Determine the [X, Y] coordinate at the center of the cell enclosing the given text.  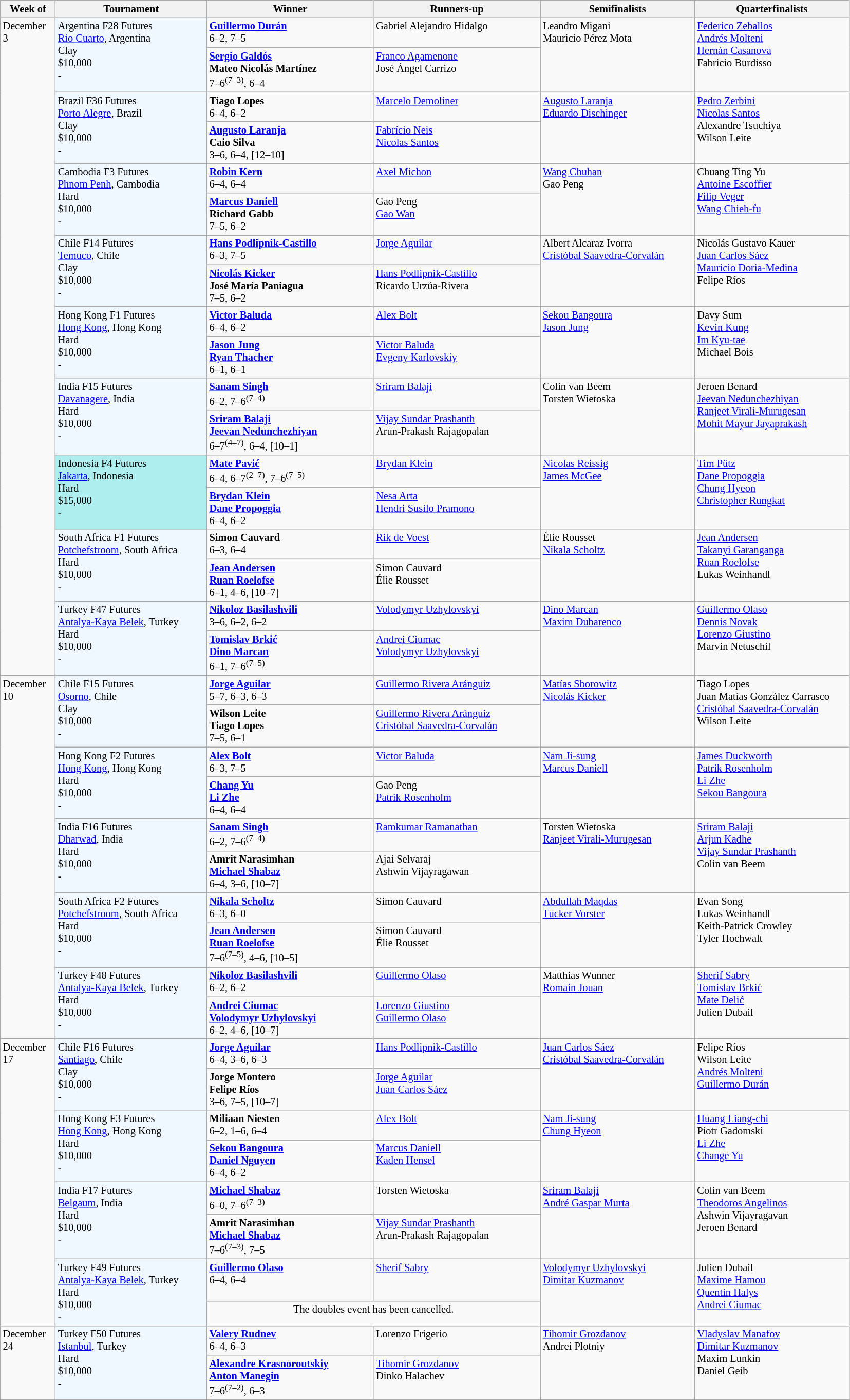
Nikala Scholtz 6–3, 6–0 [291, 908]
Jean Andersen Ruan Roelofse 6–1, 4–6, [10–7] [291, 580]
Lorenzo Giustino Guillermo Olaso [457, 1018]
Tournament [131, 9]
Quarterfinalists [772, 9]
Miliaan Niesten 6–2, 1–6, 6–4 [291, 1125]
Runners-up [457, 9]
Michael Shabaz 6–0, 7–6(7–3) [291, 1198]
December 17 [28, 1182]
Chile F16 FuturesSantiago, Chile Clay $10,000 - [131, 1074]
Victor Baluda Evgeny Karlovskiy [457, 357]
Hans Podlipnik-Castillo [457, 1053]
Alexandre Krasnoroutskiy Anton Manegin 7–6(7–2), 6–3 [291, 1377]
Indonesia F4 FuturesJakarta, Indonesia Hard $15,000 - [131, 492]
Hans Podlipnik-Castillo Ricardo Urzúa-Rivera [457, 286]
Felipe Ríos Wilson Leite Andrés Molteni Guillermo Durán [772, 1074]
Volodymyr Uzhylovskyi Dimitar Kuzmanov [617, 1292]
Semifinalists [617, 9]
Juan Carlos Sáez Cristóbal Saavedra-Corvalán [617, 1074]
Colin van Beem Torsten Wietoska [617, 417]
Federico Zeballos Andrés Molteni Hernán Casanova Fabricio Burdisso [772, 54]
Vladyslav Manafov Dimitar Kuzmanov Maxim Lunkin Daniel Geib [772, 1362]
Simon Cauvard [457, 908]
Guillermo Rivera Aránguiz Cristóbal Saavedra-Corvalán [457, 726]
Andrei Ciumac Volodymyr Uzhylovskyi [457, 652]
Nicolás Gustavo Kauer Juan Carlos Sáez Mauricio Doria-Medina Felipe Ríos [772, 270]
Augusto Laranja Caio Silva 3–6, 6–4, [12–10] [291, 142]
Sriram Balaji Jeevan Nedunchezhiyan 6–7(4–7), 6–4, [10–1] [291, 433]
Lorenzo Frigerio [457, 1340]
Jason Jung Ryan Thacher 6–1, 6–1 [291, 357]
Chang Yu Li Zhe 6–4, 6–4 [291, 797]
Chuang Ting Yu Antoine Escoffier Filip Veger Wang Chieh-fu [772, 199]
Ramkumar Ramanathan [457, 834]
Evan Song Lukas Weinhandl Keith-Patrick Crowley Tyler Hochwalt [772, 930]
Marcelo Demoliner [457, 107]
Victor Baluda 6–4, 6–2 [291, 322]
Marcus Daniell Richard Gabb 7–5, 6–2 [291, 214]
James Duckworth Patrik Rosenholm Li Zhe Sekou Bangoura [772, 783]
Brydan Klein Dane Propoggia 6–4, 6–2 [291, 509]
Sherif Sabry [457, 1280]
Jean Andersen Takanyi Garanganga Ruan Roelofse Lukas Weinhandl [772, 565]
Brazil F36 Futures Porto Alegre, Brazil Clay $10,000 - [131, 127]
Guillermo Olaso [457, 982]
India F16 FuturesDharwad, India Hard $10,000 - [131, 856]
Wilson Leite Tiago Lopes 7–5, 6–1 [291, 726]
Turkey F47 Futures Antalya-Kaya Belek, Turkey Hard $10,000 - [131, 638]
Jorge Aguilar Juan Carlos Sáez [457, 1089]
Cambodia F3 Futures Phnom Penh, Cambodia Hard $10,000 - [131, 199]
Sriram Balaji [457, 395]
Nam Ji-sung Marcus Daniell [617, 783]
Hans Podlipnik-Castillo 6–3, 7–5 [291, 250]
Sekou Bangoura Jason Jung [617, 342]
Wang Chuhan Gao Peng [617, 199]
Argentina F28 FuturesRio Cuarto, Argentina Clay $10,000 - [131, 54]
Guillermo Durán 6–2, 7–5 [291, 32]
The doubles event has been cancelled. [374, 1313]
Huang Liang-chi Piotr Gadomski Li Zhe Change Yu [772, 1146]
Sriram Balaji André Gaspar Murta [617, 1220]
Turkey F49 Futures Antalya-Kaya Belek, Turkey Hard $10,000 - [131, 1292]
Jean Andersen Ruan Roelofse 7–6(7–5), 4–6, [10–5] [291, 944]
Amrit Narasimhan Michael Shabaz 6–4, 3–6, [10–7] [291, 872]
Simon Cauvard 6–3, 6–4 [291, 544]
Robin Kern 6–4, 6–4 [291, 178]
South Africa F2 FuturesPotchefstroom, South Africa Hard $10,000 - [131, 930]
Nam Ji-sung Chung Hyeon [617, 1146]
Gabriel Alejandro Hidalgo [457, 32]
Matthias Wunner Romain Jouan [617, 1003]
Gao Peng Patrik Rosenholm [457, 797]
Fabrício Neis Nicolas Santos [457, 142]
Franco Agamenone José Ángel Carrizo [457, 70]
Hong Kong F1 Futures Hong Kong, Hong Kong Hard $10,000 - [131, 342]
Guillermo Olaso 6–4, 6–4 [291, 1280]
Sherif Sabry Tomislav Brkić Mate Delić Julien Dubail [772, 1003]
Tomislav Brkić Dino Marcan 6–1, 7–6(7–5) [291, 652]
Volodymyr Uzhylovskyi [457, 616]
December 3 [28, 346]
Sergio Galdós Mateo Nicolás Martínez 7–6(7–3), 6–4 [291, 70]
Tim Pütz Dane Propoggia Chung Hyeon Christopher Rungkat [772, 492]
Ajai Selvaraj Ashwin Vijayragawan [457, 872]
Colin van Beem Theodoros Angelinos Ashwin Vijayragavan Jeroen Benard [772, 1220]
Nikoloz Basilashvili 6–2, 6–2 [291, 982]
Nesa Arta Hendri Susilo Pramono [457, 509]
Marcus Daniell Kaden Hensel [457, 1161]
December 10 [28, 857]
Nicolás Kicker José María Paniagua 7–5, 6–2 [291, 286]
Matías Sborowitz Nicolás Kicker [617, 711]
Tihomir Grozdanov Andrei Plotniy [617, 1362]
Dino Marcan Maxim Dubarenco [617, 638]
Brydan Klein [457, 472]
Turkey F48 Futures Antalya-Kaya Belek, Turkey Hard $10,000 - [131, 1003]
Leandro Migani Mauricio Pérez Mota [617, 54]
Andrei Ciumac Volodymyr Uzhylovskyi 6–2, 4–6, [10–7] [291, 1018]
Winner [291, 9]
Amrit Narasimhan Michael Shabaz 7–6(7–3), 7–5 [291, 1236]
Davy Sum Kevin Kung Im Kyu-tae Michael Bois [772, 342]
Hong Kong F2 FuturesHong Kong, Hong Kong Hard $10,000 - [131, 783]
Augusto Laranja Eduardo Dischinger [617, 127]
Nikoloz Basilashvili 3–6, 6–2, 6–2 [291, 616]
December 24 [28, 1362]
Rik de Voest [457, 544]
Jeroen Benard Jeevan Nedunchezhiyan Ranjeet Virali-Murugesan Mohit Mayur Jayaprakash [772, 417]
Valery Rudnev 6–4, 6–3 [291, 1340]
Gao Peng Gao Wan [457, 214]
Jorge Montero Felipe Ríos 3–6, 7–5, [10–7] [291, 1089]
Hong Kong F3 Futures Hong Kong, Hong Kong Hard $10,000 - [131, 1146]
Torsten Wietoska [457, 1198]
South Africa F1 Futures Potchefstroom, South Africa Hard $10,000 - [131, 565]
Turkey F50 Futures Istanbul, Turkey Hard $10,000 - [131, 1362]
Tiago Lopes Juan Matías González Carrasco Cristóbal Saavedra-Corvalán Wilson Leite [772, 711]
Abdullah Maqdas Tucker Vorster [617, 930]
Chile F15 FuturesOsorno, Chile Clay $10,000 - [131, 711]
Sekou Bangoura Daniel Nguyen 6–4, 6–2 [291, 1161]
Pedro Zerbini Nicolas Santos Alexandre Tsuchiya Wilson Leite [772, 127]
Jorge Aguilar [457, 250]
Victor Baluda [457, 762]
Guillermo Olaso Dennis Novak Lorenzo Giustino Marvin Netuschil [772, 638]
India F15 Futures Davanagere, India Hard $10,000 - [131, 417]
Axel Michon [457, 178]
Jorge Aguilar 6–4, 3–6, 6–3 [291, 1053]
Jorge Aguilar 5–7, 6–3, 6–3 [291, 690]
Nicolas Reissig James McGee [617, 492]
Albert Alcaraz Ivorra Cristóbal Saavedra-Corvalán [617, 270]
India F17 FuturesBelgaum, India Hard $10,000 - [131, 1220]
Guillermo Rivera Aránguiz [457, 690]
Élie Rousset Nikala Scholtz [617, 565]
Sriram Balaji Arjun Kadhe Vijay Sundar Prashanth Colin van Beem [772, 856]
Torsten Wietoska Ranjeet Virali-Murugesan [617, 856]
Mate Pavić 6–4, 6–7(2–7), 7–6(7–5) [291, 472]
Julien Dubail Maxime Hamou Quentin Halys Andrei Ciumac [772, 1292]
Tiago Lopes 6–4, 6–2 [291, 107]
Alex Bolt 6–3, 7–5 [291, 762]
Tihomir Grozdanov Dinko Halachev [457, 1377]
Week of [28, 9]
Chile F14 Futures Temuco, Chile Clay $10,000 - [131, 270]
